Detect which cell encompasses the target text, then output its [x, y] center coordinate. 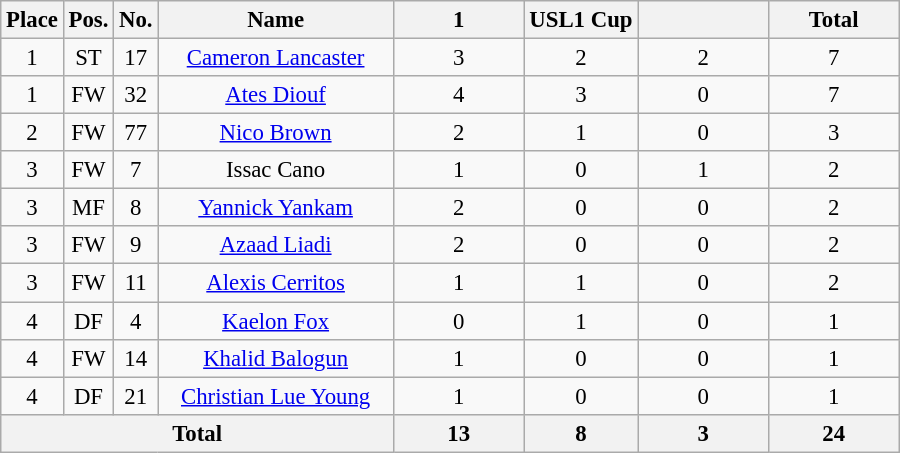
17 [136, 58]
No. [136, 20]
Pos. [88, 20]
Kaelon Fox [276, 321]
9 [136, 245]
13 [458, 433]
Place [32, 20]
MF [88, 208]
14 [136, 358]
Ates Diouf [276, 95]
Nico Brown [276, 133]
Name [276, 20]
21 [136, 396]
Khalid Balogun [276, 358]
USL1 Cup [581, 20]
24 [834, 433]
ST [88, 58]
Cameron Lancaster [276, 58]
11 [136, 283]
Christian Lue Young [276, 396]
77 [136, 133]
Issac Cano [276, 170]
Alexis Cerritos [276, 283]
Azaad Liadi [276, 245]
32 [136, 95]
Yannick Yankam [276, 208]
